Provide the [x, y] coordinate of the cell's center where the given text is located.  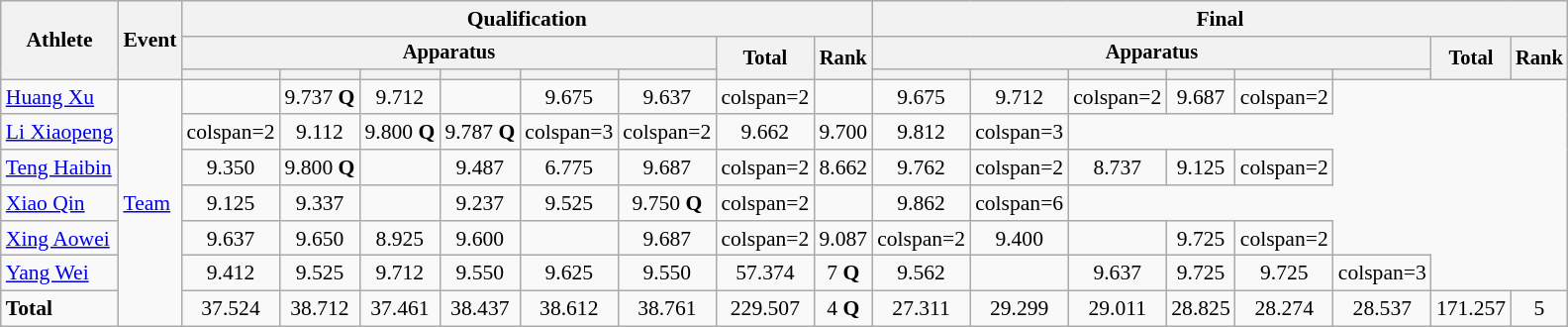
9.812 [921, 133]
38.712 [321, 309]
5 [1539, 309]
9.862 [921, 203]
9.662 [764, 133]
8.662 [843, 167]
9.350 [230, 167]
Li Xiaopeng [59, 133]
Team [149, 202]
7 Q [843, 273]
9.737 Q [321, 97]
28.825 [1200, 309]
9.087 [843, 239]
9.112 [321, 133]
9.562 [921, 273]
9.750 Q [667, 203]
6.775 [568, 167]
9.762 [921, 167]
4 Q [843, 309]
Xiao Qin [59, 203]
8.737 [1117, 167]
38.761 [667, 309]
9.625 [568, 273]
colspan=6 [1020, 203]
9.412 [230, 273]
9.337 [321, 203]
29.299 [1020, 309]
229.507 [764, 309]
9.600 [479, 239]
8.925 [400, 239]
Xing Aowei [59, 239]
Athlete [59, 40]
38.612 [568, 309]
Event [149, 40]
37.461 [400, 309]
Yang Wei [59, 273]
57.374 [764, 273]
9.700 [843, 133]
9.237 [479, 203]
Qualification [527, 19]
9.400 [1020, 239]
9.650 [321, 239]
28.537 [1382, 309]
28.274 [1285, 309]
38.437 [479, 309]
171.257 [1471, 309]
Final [1220, 19]
9.487 [479, 167]
27.311 [921, 309]
Huang Xu [59, 97]
9.787 Q [479, 133]
29.011 [1117, 309]
Teng Haibin [59, 167]
37.524 [230, 309]
